Locate the cell with the specified text and output its (X, Y) center coordinate. 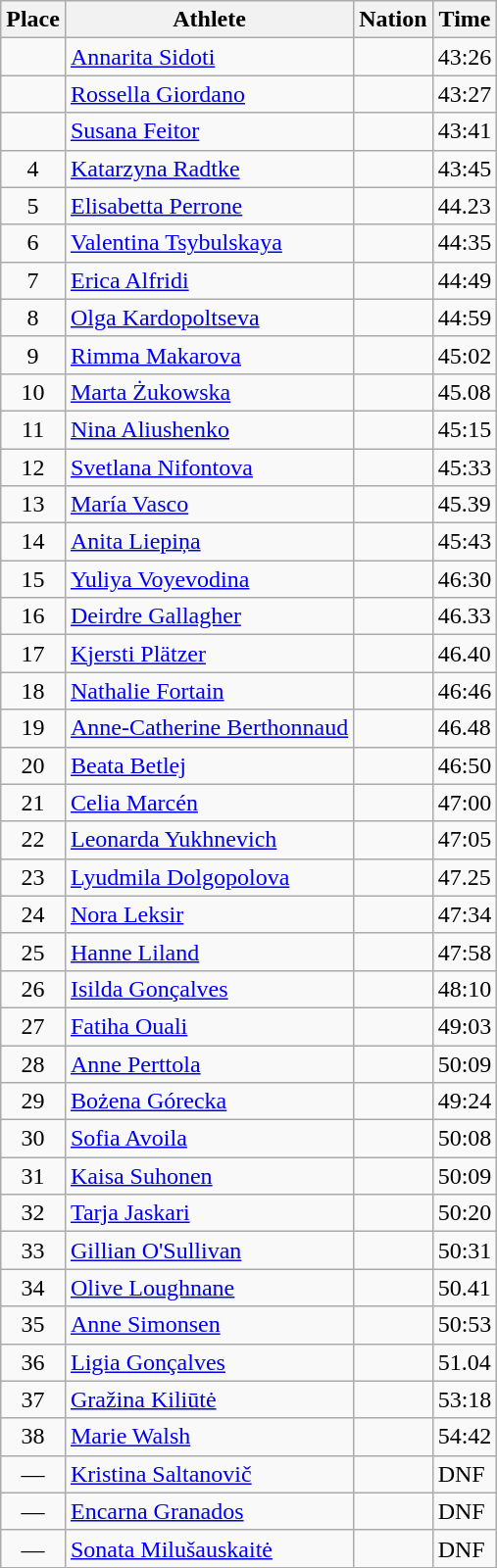
28 (33, 1063)
Olive Loughnane (209, 1288)
Susana Feitor (209, 131)
Nina Aliushenko (209, 429)
48:10 (465, 989)
Kjersti Plätzer (209, 654)
Svetlana Nifontova (209, 467)
6 (33, 243)
Anita Liepiņa (209, 542)
49:24 (465, 1102)
50:20 (465, 1213)
Encarna Granados (209, 1511)
Gillian O'Sullivan (209, 1250)
Valentina Tsybulskaya (209, 243)
44:35 (465, 243)
38 (33, 1437)
33 (33, 1250)
Beata Betlej (209, 765)
18 (33, 691)
4 (33, 169)
16 (33, 616)
23 (33, 877)
47.25 (465, 877)
Erica Alfridi (209, 280)
44.23 (465, 206)
44:49 (465, 280)
46:30 (465, 579)
50.41 (465, 1288)
46:50 (465, 765)
Isilda Gonçalves (209, 989)
Place (33, 20)
26 (33, 989)
Deirdre Gallagher (209, 616)
47:00 (465, 803)
Rossella Giordano (209, 94)
25 (33, 952)
Anne Perttola (209, 1063)
45:02 (465, 355)
47:05 (465, 840)
47:58 (465, 952)
50:08 (465, 1139)
10 (33, 392)
María Vasco (209, 505)
7 (33, 280)
47:34 (465, 914)
50:31 (465, 1250)
17 (33, 654)
5 (33, 206)
Olga Kardopoltseva (209, 318)
36 (33, 1362)
27 (33, 1026)
Nation (393, 20)
53:18 (465, 1399)
9 (33, 355)
46.48 (465, 728)
54:42 (465, 1437)
Sofia Avoila (209, 1139)
12 (33, 467)
46.40 (465, 654)
Yuliya Voyevodina (209, 579)
Kaisa Suhonen (209, 1176)
45:33 (465, 467)
43:27 (465, 94)
Lyudmila Dolgopolova (209, 877)
29 (33, 1102)
30 (33, 1139)
Rimma Makarova (209, 355)
45:43 (465, 542)
13 (33, 505)
Bożena Górecka (209, 1102)
Sonata Milušauskaitė (209, 1548)
Nathalie Fortain (209, 691)
49:03 (465, 1026)
31 (33, 1176)
46.33 (465, 616)
45.39 (465, 505)
Anne Simonsen (209, 1325)
24 (33, 914)
45:15 (465, 429)
15 (33, 579)
20 (33, 765)
Gražina Kiliūtė (209, 1399)
8 (33, 318)
35 (33, 1325)
Marta Żukowska (209, 392)
Katarzyna Radtke (209, 169)
32 (33, 1213)
Celia Marcén (209, 803)
Anne-Catherine Berthonnaud (209, 728)
Ligia Gonçalves (209, 1362)
Hanne Liland (209, 952)
Kristina Saltanovič (209, 1474)
Nora Leksir (209, 914)
37 (33, 1399)
Fatiha Ouali (209, 1026)
43:45 (465, 169)
22 (33, 840)
34 (33, 1288)
Marie Walsh (209, 1437)
11 (33, 429)
Tarja Jaskari (209, 1213)
19 (33, 728)
Elisabetta Perrone (209, 206)
44:59 (465, 318)
Time (465, 20)
Leonarda Yukhnevich (209, 840)
43:26 (465, 57)
51.04 (465, 1362)
45.08 (465, 392)
14 (33, 542)
46:46 (465, 691)
50:53 (465, 1325)
43:41 (465, 131)
Annarita Sidoti (209, 57)
21 (33, 803)
Athlete (209, 20)
